Determine the [x, y] coordinate at the center of the cell enclosing the given text.  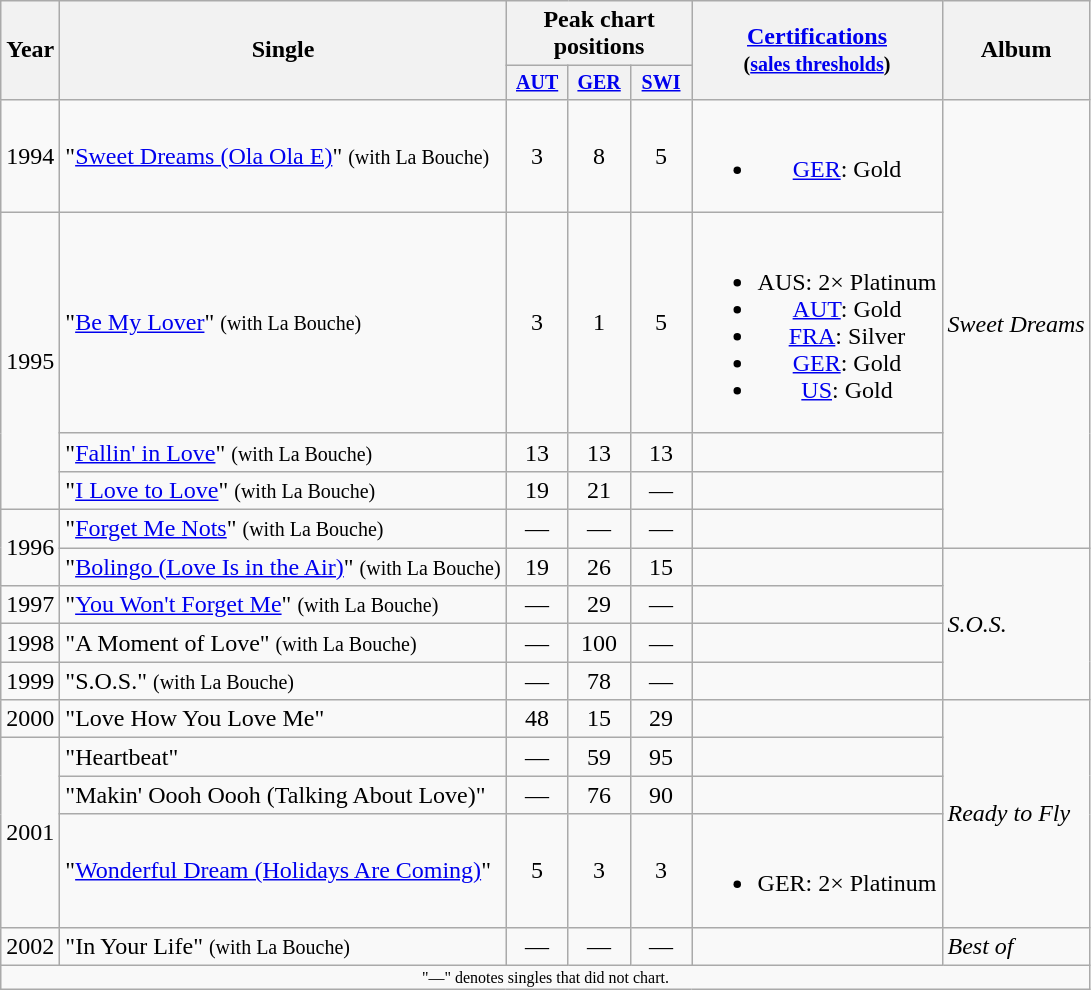
Peak chart positions [599, 34]
1997 [30, 605]
"Sweet Dreams (Ola Ola E)" (with La Bouche) [283, 156]
1998 [30, 643]
1994 [30, 156]
48 [537, 719]
1999 [30, 681]
"Love How You Love Me" [283, 719]
"In Your Life" (with La Bouche) [283, 946]
100 [599, 643]
"Forget Me Nots" (with La Bouche) [283, 529]
"Makin' Oooh Oooh (Talking About Love)" [283, 795]
21 [599, 490]
S.O.S. [1016, 624]
2001 [30, 832]
"Heartbeat" [283, 757]
"You Won't Forget Me" (with La Bouche) [283, 605]
76 [599, 795]
1995 [30, 360]
GER: Gold [817, 156]
8 [599, 156]
GER: 2× Platinum [817, 870]
"—" denotes singles that did not chart. [546, 977]
"Fallin' in Love" (with La Bouche) [283, 452]
Ready to Fly [1016, 814]
AUT [537, 82]
26 [599, 567]
2000 [30, 719]
1 [599, 322]
"S.O.S." (with La Bouche) [283, 681]
GER [599, 82]
AUS: 2× PlatinumAUT: GoldFRA: SilverGER: GoldUS: Gold [817, 322]
2002 [30, 946]
SWI [661, 82]
59 [599, 757]
"Wonderful Dream (Holidays Are Coming)" [283, 870]
1996 [30, 548]
"A Moment of Love" (with La Bouche) [283, 643]
90 [661, 795]
"Be My Lover" (with La Bouche) [283, 322]
Single [283, 50]
"Bolingo (Love Is in the Air)" (with La Bouche) [283, 567]
"I Love to Love" (with La Bouche) [283, 490]
Sweet Dreams [1016, 323]
95 [661, 757]
Best of [1016, 946]
Album [1016, 50]
Year [30, 50]
78 [599, 681]
Certifications(sales thresholds) [817, 50]
